Capture the cell that displays the provided text and extract its [x, y] central coordinate. 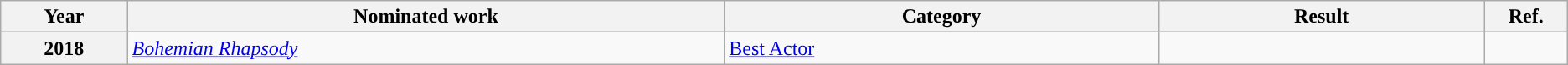
Bohemian Rhapsody [426, 48]
Result [1322, 17]
2018 [64, 48]
Year [64, 17]
Best Actor [941, 48]
Nominated work [426, 17]
Category [941, 17]
Ref. [1526, 17]
